Scan for the cell matching the given text and deliver its [x, y] coordinate at center. 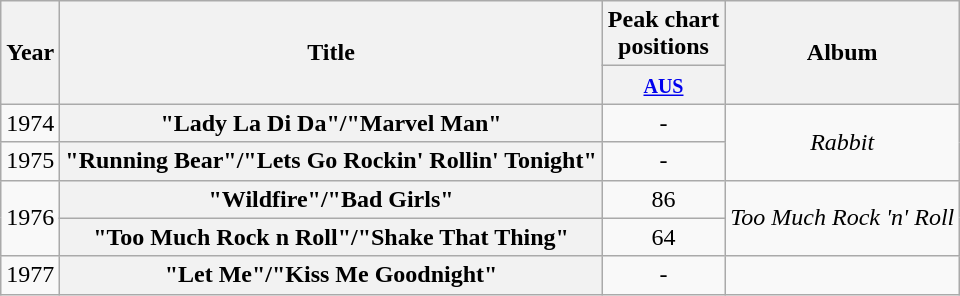
1974 [30, 123]
AUS [663, 85]
Year [30, 52]
Album [842, 52]
Title [331, 52]
1975 [30, 161]
86 [663, 199]
"Lady La Di Da"/"Marvel Man" [331, 123]
"Running Bear"/"Lets Go Rockin' Rollin' Tonight" [331, 161]
Peak chartpositions [663, 34]
"Too Much Rock n Roll"/"Shake That Thing" [331, 237]
"Let Me"/"Kiss Me Goodnight" [331, 275]
Rabbit [842, 142]
"Wildfire"/"Bad Girls" [331, 199]
Too Much Rock 'n' Roll [842, 218]
1977 [30, 275]
1976 [30, 218]
64 [663, 237]
